Locate the cell with the specified text and output its [x, y] center coordinate. 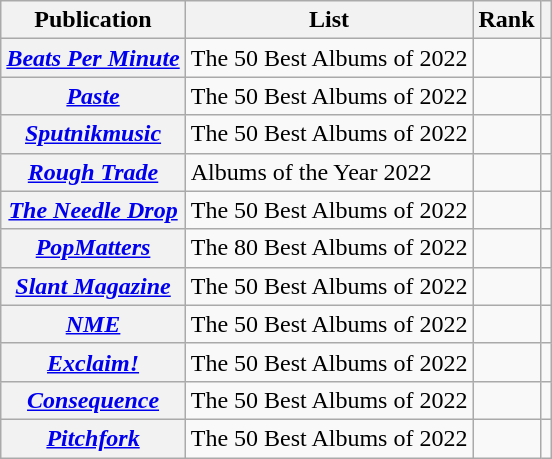
Exclaim! [93, 362]
Rough Trade [93, 172]
Albums of the Year 2022 [329, 172]
The 80 Best Albums of 2022 [329, 248]
Beats Per Minute [93, 58]
Paste [93, 96]
Sputnikmusic [93, 134]
NME [93, 324]
Pitchfork [93, 438]
Consequence [93, 400]
Slant Magazine [93, 286]
Publication [93, 20]
Rank [506, 20]
The Needle Drop [93, 210]
PopMatters [93, 248]
List [329, 20]
